Locate the cell with the specified text and output its [X, Y] center coordinate. 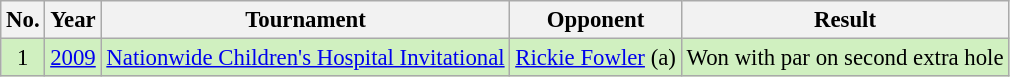
Result [845, 20]
Year [73, 20]
Rickie Fowler (a) [596, 58]
2009 [73, 58]
Nationwide Children's Hospital Invitational [306, 58]
Tournament [306, 20]
No. [23, 20]
Won with par on second extra hole [845, 58]
1 [23, 58]
Opponent [596, 20]
